Find where the given text appears and provide that cell's center as [X, Y] coordinate. 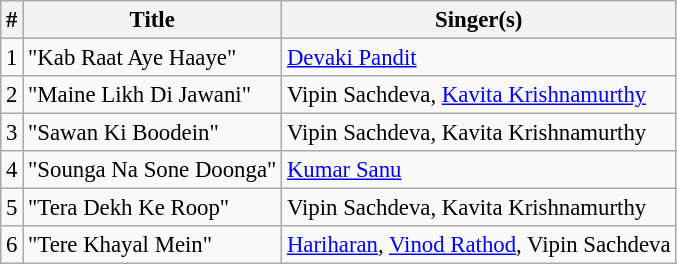
"Kab Raat Aye Haaye" [152, 58]
"Maine Likh Di Jawani" [152, 95]
# [12, 20]
Singer(s) [479, 20]
"Tere Khayal Mein" [152, 245]
2 [12, 95]
"Tera Dekh Ke Roop" [152, 208]
Hariharan, Vinod Rathod, Vipin Sachdeva [479, 245]
Devaki Pandit [479, 58]
1 [12, 58]
5 [12, 208]
Title [152, 20]
3 [12, 133]
6 [12, 245]
4 [12, 170]
Kumar Sanu [479, 170]
"Sawan Ki Boodein" [152, 133]
"Sounga Na Sone Doonga" [152, 170]
